Scan for the cell matching the given text and deliver its (X, Y) coordinate at center. 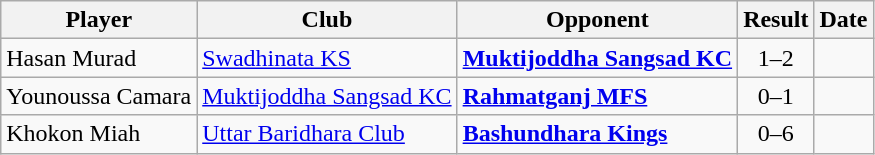
Uttar Baridhara Club (327, 134)
Result (776, 20)
Younoussa Camara (99, 96)
Hasan Murad (99, 58)
Player (99, 20)
0–1 (776, 96)
Rahmatganj MFS (597, 96)
Khokon Miah (99, 134)
Swadhinata KS (327, 58)
1–2 (776, 58)
Date (844, 20)
Opponent (597, 20)
Bashundhara Kings (597, 134)
Club (327, 20)
0–6 (776, 134)
